From the cell containing the given text, extract its center point as (X, Y) coordinate. 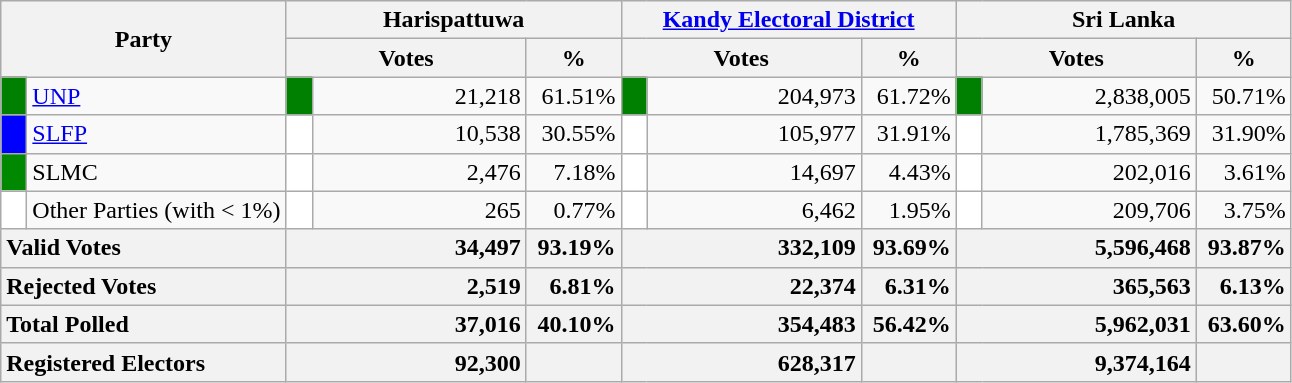
61.72% (908, 96)
93.19% (574, 248)
1,785,369 (1089, 134)
6.13% (1244, 286)
5,596,468 (1076, 248)
9,374,164 (1076, 362)
6.31% (908, 286)
Sri Lanka (1124, 20)
93.69% (908, 248)
37,016 (406, 324)
Other Parties (with < 1%) (156, 210)
30.55% (574, 134)
31.90% (1244, 134)
34,497 (406, 248)
56.42% (908, 324)
3.75% (1244, 210)
61.51% (574, 96)
22,374 (741, 286)
14,697 (754, 172)
209,706 (1089, 210)
Party (144, 39)
332,109 (741, 248)
2,519 (406, 286)
31.91% (908, 134)
Registered Electors (144, 362)
Harispattuwa (454, 20)
628,317 (741, 362)
6,462 (754, 210)
204,973 (754, 96)
93.87% (1244, 248)
354,483 (741, 324)
0.77% (574, 210)
Kandy Electoral District (788, 20)
SLMC (156, 172)
1.95% (908, 210)
SLFP (156, 134)
UNP (156, 96)
365,563 (1076, 286)
105,977 (754, 134)
7.18% (574, 172)
40.10% (574, 324)
Total Polled (144, 324)
63.60% (1244, 324)
Rejected Votes (144, 286)
50.71% (1244, 96)
2,476 (419, 172)
265 (419, 210)
Valid Votes (144, 248)
3.61% (1244, 172)
4.43% (908, 172)
202,016 (1089, 172)
10,538 (419, 134)
6.81% (574, 286)
21,218 (419, 96)
92,300 (406, 362)
2,838,005 (1089, 96)
5,962,031 (1076, 324)
